Determine the [x, y] coordinate at the center of the cell enclosing the given text.  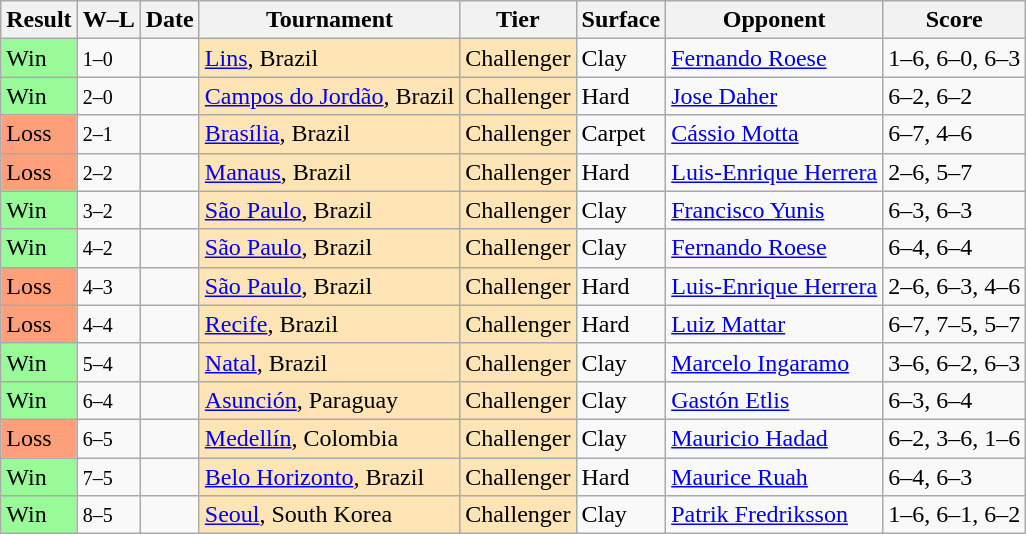
Asunción, Paraguay [329, 400]
8–5 [108, 515]
2–0 [108, 96]
4–3 [108, 286]
6–3, 6–3 [954, 210]
3–2 [108, 210]
6–7, 4–6 [954, 134]
Date [170, 20]
5–4 [108, 362]
Tournament [329, 20]
Jose Daher [774, 96]
6–5 [108, 438]
Medellín, Colombia [329, 438]
Francisco Yunis [774, 210]
Cássio Motta [774, 134]
Result [39, 20]
Manaus, Brazil [329, 172]
Natal, Brazil [329, 362]
3–6, 6–2, 6–3 [954, 362]
6–4, 6–3 [954, 477]
Carpet [621, 134]
6–4 [108, 400]
6–3, 6–4 [954, 400]
7–5 [108, 477]
6–2, 3–6, 1–6 [954, 438]
4–4 [108, 324]
Seoul, South Korea [329, 515]
W–L [108, 20]
Lins, Brazil [329, 58]
2–2 [108, 172]
Mauricio Hadad [774, 438]
2–1 [108, 134]
Belo Horizonto, Brazil [329, 477]
6–2, 6–2 [954, 96]
Maurice Ruah [774, 477]
6–7, 7–5, 5–7 [954, 324]
6–4, 6–4 [954, 248]
Recife, Brazil [329, 324]
1–6, 6–0, 6–3 [954, 58]
Brasília, Brazil [329, 134]
Tier [518, 20]
Surface [621, 20]
Campos do Jordão, Brazil [329, 96]
1–6, 6–1, 6–2 [954, 515]
4–2 [108, 248]
Luiz Mattar [774, 324]
2–6, 5–7 [954, 172]
2–6, 6–3, 4–6 [954, 286]
Opponent [774, 20]
1–0 [108, 58]
Score [954, 20]
Gastón Etlis [774, 400]
Patrik Fredriksson [774, 515]
Marcelo Ingaramo [774, 362]
